Find where the given text appears and provide that cell's center as [x, y] coordinate. 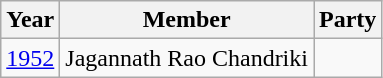
Member [187, 20]
Year [30, 20]
1952 [30, 58]
Party [348, 20]
Jagannath Rao Chandriki [187, 58]
